Find where the given text appears and provide that cell's center as (X, Y) coordinate. 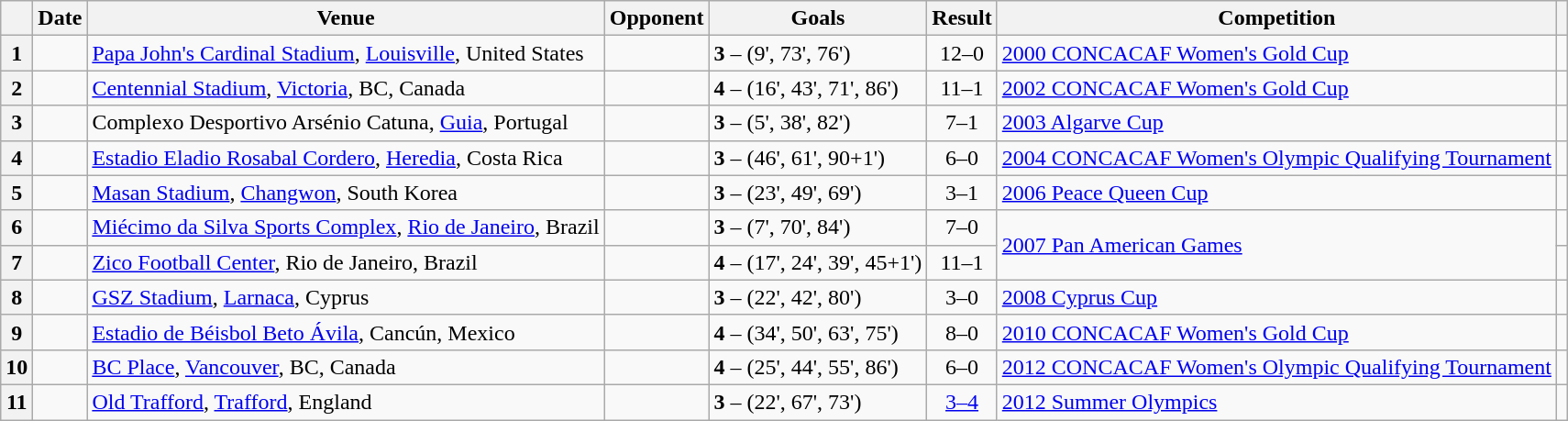
Venue (346, 18)
2004 CONCACAF Women's Olympic Qualifying Tournament (1276, 158)
7–1 (962, 123)
Date (61, 18)
2002 CONCACAF Women's Gold Cup (1276, 88)
Centennial Stadium, Victoria, BC, Canada (346, 88)
Masan Stadium, Changwon, South Korea (346, 193)
9 (17, 332)
4 – (16', 43', 71', 86') (818, 88)
3 – (9', 73', 76') (818, 53)
4 – (17', 24', 39', 45+1') (818, 262)
3 – (22', 67', 73') (818, 402)
3 – (5', 38', 82') (818, 123)
3–0 (962, 297)
Opponent (657, 18)
Zico Football Center, Rio de Janeiro, Brazil (346, 262)
1 (17, 53)
7–0 (962, 227)
11 (17, 402)
Papa John's Cardinal Stadium, Louisville, United States (346, 53)
7 (17, 262)
Competition (1276, 18)
2007 Pan American Games (1276, 245)
Miécimo da Silva Sports Complex, Rio de Janeiro, Brazil (346, 227)
4 – (34', 50', 63', 75') (818, 332)
2 (17, 88)
Complexo Desportivo Arsénio Catuna, Guia, Portugal (346, 123)
Goals (818, 18)
BC Place, Vancouver, BC, Canada (346, 367)
8 (17, 297)
2012 CONCACAF Women's Olympic Qualifying Tournament (1276, 367)
3–4 (962, 402)
Estadio Eladio Rosabal Cordero, Heredia, Costa Rica (346, 158)
3 – (46', 61', 90+1') (818, 158)
6 (17, 227)
2012 Summer Olympics (1276, 402)
5 (17, 193)
Old Trafford, Trafford, England (346, 402)
12–0 (962, 53)
2006 Peace Queen Cup (1276, 193)
4 – (25', 44', 55', 86') (818, 367)
10 (17, 367)
2003 Algarve Cup (1276, 123)
4 (17, 158)
Estadio de Béisbol Beto Ávila, Cancún, Mexico (346, 332)
3 – (7', 70', 84') (818, 227)
2008 Cyprus Cup (1276, 297)
8–0 (962, 332)
GSZ Stadium, Larnaca, Cyprus (346, 297)
3 – (23', 49', 69') (818, 193)
Result (962, 18)
2010 CONCACAF Women's Gold Cup (1276, 332)
3–1 (962, 193)
3 (17, 123)
3 – (22', 42', 80') (818, 297)
2000 CONCACAF Women's Gold Cup (1276, 53)
